Capture the cell that displays the provided text and extract its [X, Y] central coordinate. 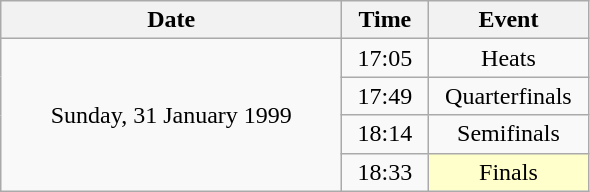
Quarterfinals [508, 96]
18:14 [385, 134]
17:05 [385, 58]
17:49 [385, 96]
Date [172, 20]
18:33 [385, 172]
Sunday, 31 January 1999 [172, 115]
Finals [508, 172]
Heats [508, 58]
Semifinals [508, 134]
Time [385, 20]
Event [508, 20]
